Capture the cell that displays the provided text and extract its [X, Y] central coordinate. 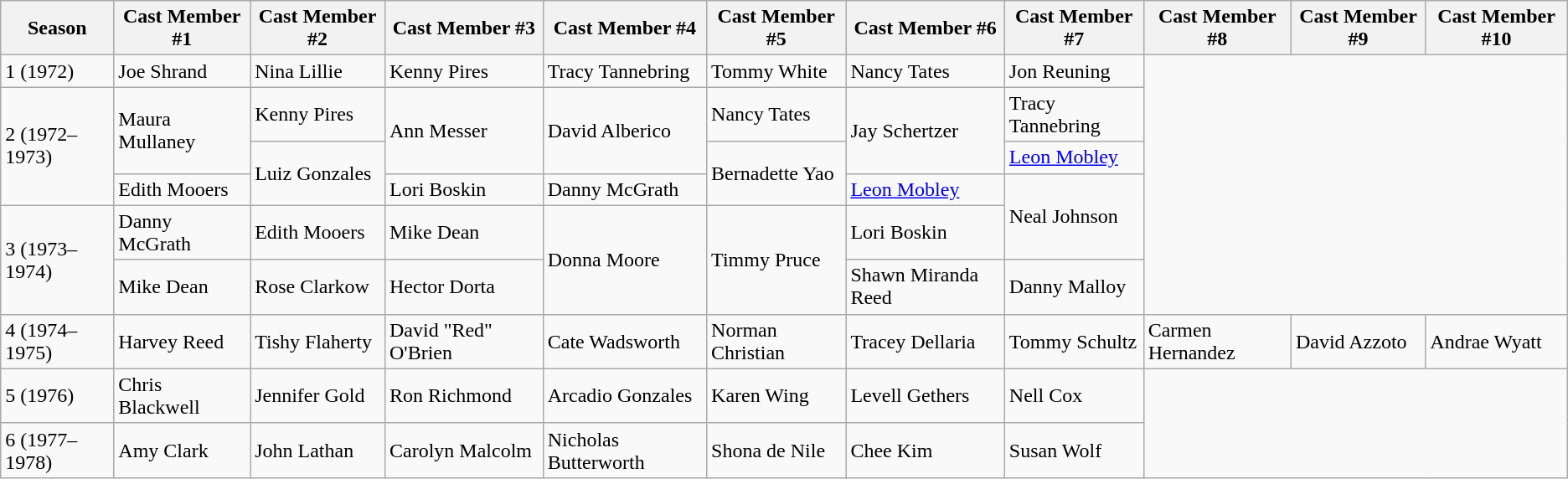
1 (1972) [57, 71]
Karen Wing [776, 395]
Nicholas Butterworth [625, 451]
Andrae Wyatt [1496, 342]
John Lathan [318, 451]
5 (1976) [57, 395]
Cast Member #10 [1496, 28]
Donna Moore [625, 260]
Tishy Flaherty [318, 342]
Bernadette Yao [776, 173]
Danny Malloy [1074, 286]
4 (1974–1975) [57, 342]
Rose Clarkow [318, 286]
Shawn Miranda Reed [925, 286]
Jennifer Gold [318, 395]
David "Red" O'Brien [464, 342]
Tommy White [776, 71]
Luiz Gonzales [318, 173]
David Alberico [625, 131]
Cast Member #5 [776, 28]
Neal Johnson [1074, 216]
Cast Member #3 [464, 28]
Nell Cox [1074, 395]
Jon Reuning [1074, 71]
Carmen Hernandez [1217, 342]
Shona de Nile [776, 451]
Arcadio Gonzales [625, 395]
Joe Shrand [183, 71]
Cast Member #4 [625, 28]
Tracey Dellaria [925, 342]
Cast Member #8 [1217, 28]
Harvey Reed [183, 342]
6 (1977–1978) [57, 451]
Cast Member #2 [318, 28]
Cast Member #7 [1074, 28]
Chris Blackwell [183, 395]
Maura Mullaney [183, 131]
Ann Messer [464, 131]
Cate Wadsworth [625, 342]
Levell Gethers [925, 395]
Carolyn Malcolm [464, 451]
Amy Clark [183, 451]
Tommy Schultz [1074, 342]
2 (1972–1973) [57, 146]
3 (1973–1974) [57, 260]
Norman Christian [776, 342]
Jay Schertzer [925, 131]
Ron Richmond [464, 395]
Timmy Pruce [776, 260]
Susan Wolf [1074, 451]
Cast Member #1 [183, 28]
Season [57, 28]
Cast Member #9 [1358, 28]
Cast Member #6 [925, 28]
David Azzoto [1358, 342]
Chee Kim [925, 451]
Nina Lillie [318, 71]
Hector Dorta [464, 286]
